Pinpoint the cell where the given text exists, returning its [x, y] midpoint coordinate. 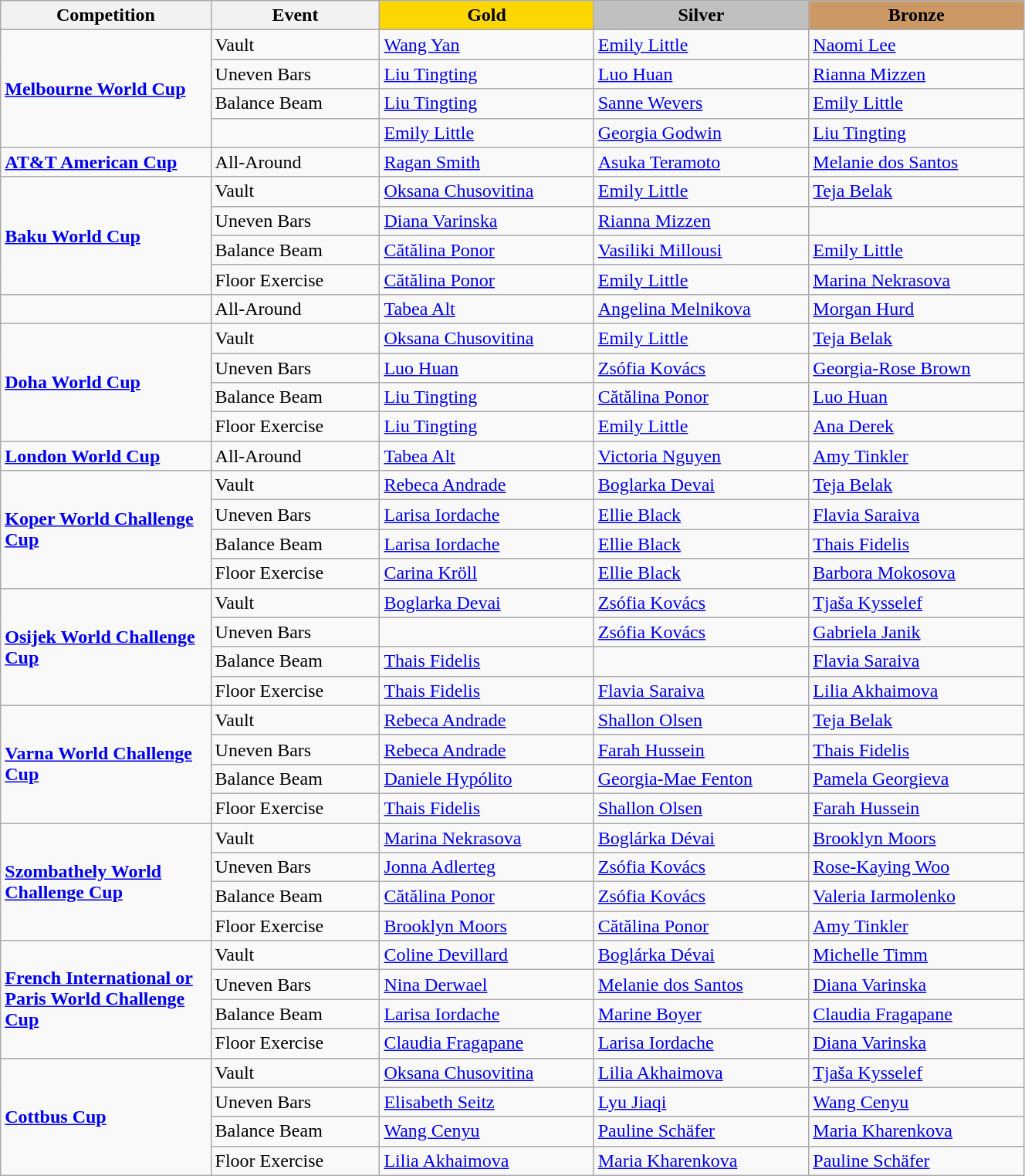
Osijek World Challenge Cup [106, 647]
Pamela Georgieva [917, 779]
Ana Derek [917, 427]
Morgan Hurd [917, 309]
Georgia-Mae Fenton [701, 779]
Silver [701, 15]
Melbourne World Cup [106, 89]
Naomi Lee [917, 45]
Bronze [917, 15]
Angelina Melnikova [701, 309]
Varna World Challenge Cup [106, 764]
Barbora Mokosova [917, 573]
Elisabeth Seitz [486, 1102]
Michelle Timm [917, 955]
Marine Boyer [701, 1014]
Cottbus Cup [106, 1117]
Georgia Godwin [701, 133]
Carina Kröll [486, 573]
AT&T American Cup [106, 162]
Asuka Teramoto [701, 162]
Jonna Adlerteg [486, 867]
Szombathely World Challenge Cup [106, 881]
Koper World Challenge Cup [106, 529]
Ragan Smith [486, 162]
Gabriela Janik [917, 632]
Baku World Cup [106, 235]
Lyu Jiaqi [701, 1102]
French International or Paris World Challenge Cup [106, 999]
Gold [486, 15]
Wang Yan [486, 45]
Nina Derwael [486, 985]
Sanne Wevers [701, 103]
London World Cup [106, 456]
Rose-Kaying Woo [917, 867]
Georgia-Rose Brown [917, 368]
Doha World Cup [106, 382]
Competition [106, 15]
Vasiliki Millousi [701, 250]
Daniele Hypólito [486, 779]
Victoria Nguyen [701, 456]
Event [295, 15]
Coline Devillard [486, 955]
Valeria Iarmolenko [917, 897]
